Extract the [X, Y] coordinate from the center of the cell holding the provided text.  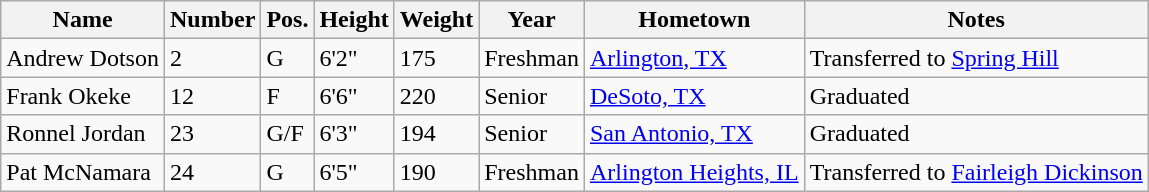
24 [212, 172]
Pos. [288, 20]
Andrew Dotson [83, 58]
6'5" [354, 172]
Transferred to Spring Hill [976, 58]
Arlington Heights, IL [694, 172]
220 [436, 96]
175 [436, 58]
6'3" [354, 134]
DeSoto, TX [694, 96]
Ronnel Jordan [83, 134]
Notes [976, 20]
Hometown [694, 20]
Height [354, 20]
Pat McNamara [83, 172]
Year [532, 20]
194 [436, 134]
Arlington, TX [694, 58]
2 [212, 58]
23 [212, 134]
6'2" [354, 58]
F [288, 96]
12 [212, 96]
Transferred to Fairleigh Dickinson [976, 172]
San Antonio, TX [694, 134]
G/F [288, 134]
Name [83, 20]
6'6" [354, 96]
190 [436, 172]
Frank Okeke [83, 96]
Number [212, 20]
Weight [436, 20]
